Extract the (X, Y) coordinate from the center of the cell holding the provided text.  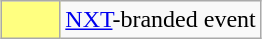
NXT-branded event (160, 20)
